Extract the (x, y) coordinate from the center of the cell holding the provided text.  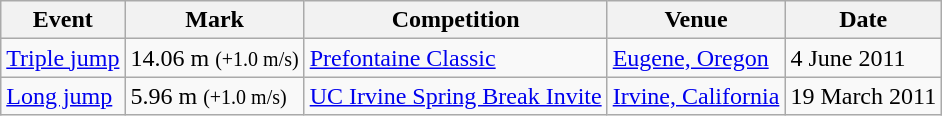
Long jump (63, 96)
Event (63, 20)
Triple jump (63, 58)
Venue (696, 20)
Prefontaine Classic (456, 58)
Eugene, Oregon (696, 58)
Competition (456, 20)
14.06 m (+1.0 m/s) (214, 58)
Mark (214, 20)
19 March 2011 (864, 96)
5.96 m (+1.0 m/s) (214, 96)
Irvine, California (696, 96)
Date (864, 20)
UC Irvine Spring Break Invite (456, 96)
4 June 2011 (864, 58)
